Scan for the cell matching the given text and deliver its (x, y) coordinate at center. 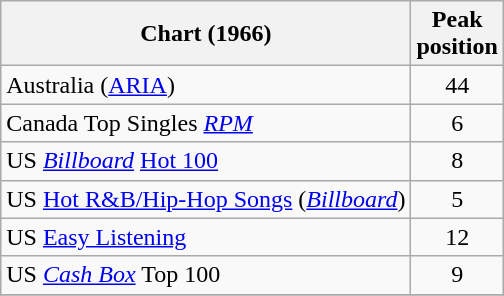
6 (457, 123)
8 (457, 161)
Australia (ARIA) (206, 85)
Chart (1966) (206, 34)
US Cash Box Top 100 (206, 275)
44 (457, 85)
US Hot R&B/Hip-Hop Songs (Billboard) (206, 199)
Canada Top Singles RPM (206, 123)
12 (457, 237)
9 (457, 275)
Peakposition (457, 34)
US Easy Listening (206, 237)
5 (457, 199)
US Billboard Hot 100 (206, 161)
